Return the [x, y] coordinate for the center point of the cell that contains the specified text.  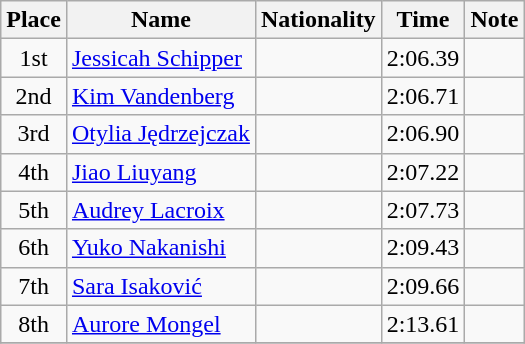
Yuko Nakanishi [160, 248]
2:09.66 [423, 286]
Aurore Mongel [160, 324]
Place [34, 20]
2:07.73 [423, 210]
Otylia Jędrzejczak [160, 134]
Sara Isaković [160, 286]
Jessicah Schipper [160, 58]
4th [34, 172]
Note [494, 20]
3rd [34, 134]
5th [34, 210]
1st [34, 58]
2:06.90 [423, 134]
Nationality [318, 20]
Audrey Lacroix [160, 210]
2:06.71 [423, 96]
7th [34, 286]
2nd [34, 96]
2:09.43 [423, 248]
2:07.22 [423, 172]
2:13.61 [423, 324]
6th [34, 248]
Name [160, 20]
2:06.39 [423, 58]
Jiao Liuyang [160, 172]
Time [423, 20]
8th [34, 324]
Kim Vandenberg [160, 96]
